Capture the cell that displays the provided text and extract its (x, y) central coordinate. 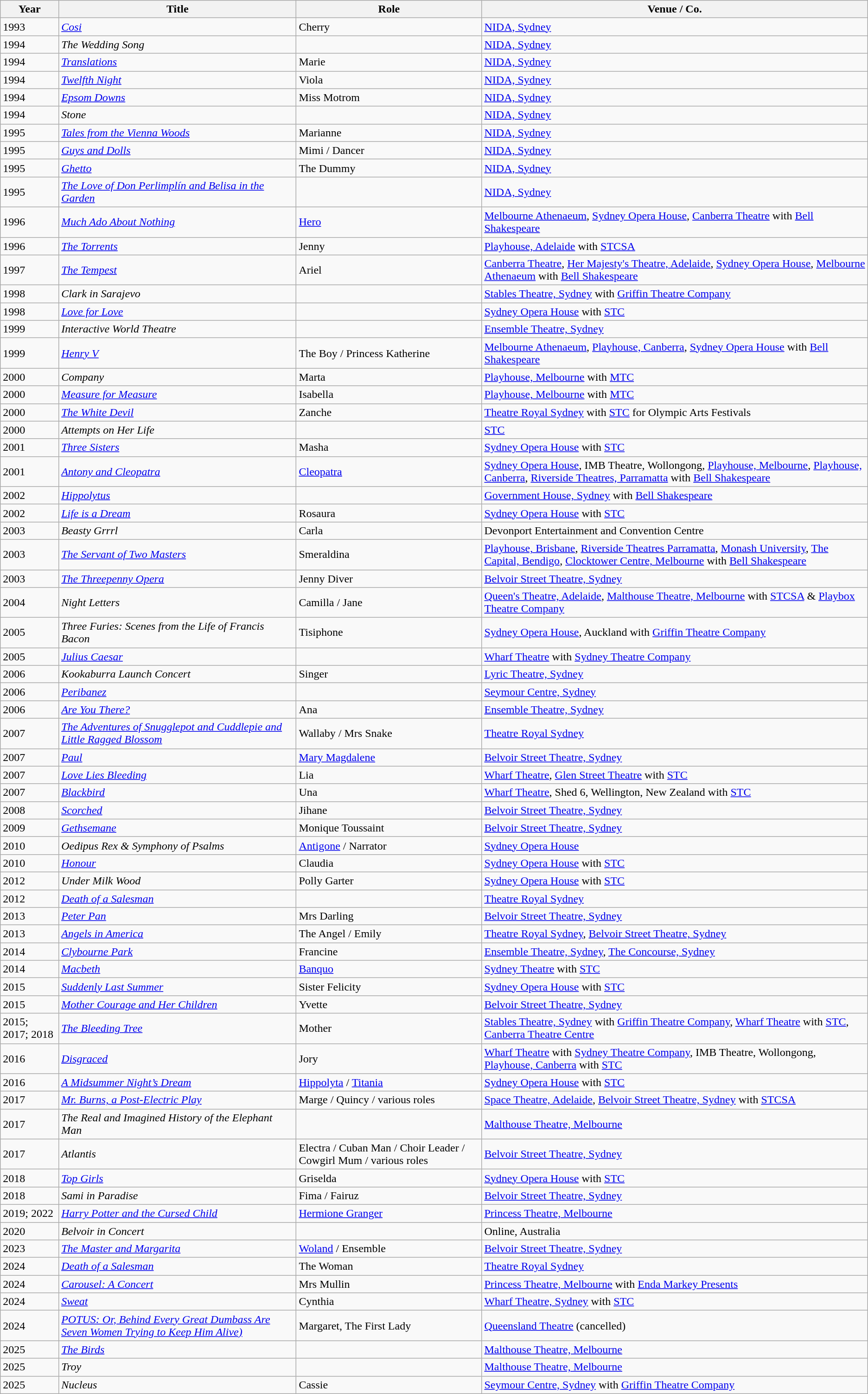
Attempts on Her Life (178, 430)
Venue / Co. (675, 9)
Princess Theatre, Melbourne (675, 1213)
Hippolytus (178, 495)
Mr. Burns, a Post-Electric Play (178, 1100)
Wharf Theatre, Sydney with STC (675, 1302)
2009 (30, 828)
Canberra Theatre, Her Majesty's Theatre, Adelaide, Sydney Opera House, Melbourne Athenaeum with Bell Shakespeare (675, 270)
The Real and Imagined History of the Elephant Man (178, 1124)
Measure for Measure (178, 395)
Macbeth (178, 969)
A Midsummer Night’s Dream (178, 1082)
Nucleus (178, 1385)
Yvette (389, 1004)
Seymour Centre, Sydney with Griffin Theatre Company (675, 1385)
Monique Toussaint (389, 828)
2004 (30, 603)
Cassie (389, 1385)
Peter Pan (178, 916)
Space Theatre, Adelaide, Belvoir Street Theatre, Sydney with STCSA (675, 1100)
Wharf Theatre, Glen Street Theatre with STC (675, 775)
The Dummy (389, 168)
Night Letters (178, 603)
Claudia (389, 863)
Role (389, 9)
Masha (389, 448)
Hermione Granger (389, 1213)
Francine (389, 952)
Three Sisters (178, 448)
Melbourne Athenaeum, Sydney Opera House, Canberra Theatre with Bell Shakespeare (675, 222)
Sister Felicity (389, 987)
POTUS: Or, Behind Every Great Dumbass Are Seven Women Trying to Keep Him Alive) (178, 1325)
Troy (178, 1367)
Twelfth Night (178, 80)
Sami in Paradise (178, 1196)
Oedipus Rex & Symphony of Psalms (178, 845)
Mimi / Dancer (389, 150)
Ana (389, 710)
Sydney Opera House, Auckland with Griffin Theatre Company (675, 633)
Online, Australia (675, 1231)
Cosi (178, 27)
Scorched (178, 810)
Carousel: A Concert (178, 1284)
Honour (178, 863)
Cynthia (389, 1302)
Atlantis (178, 1154)
Under Milk Wood (178, 881)
Jihane (389, 810)
Marge / Quincy / various roles (389, 1100)
Tales from the Vienna Woods (178, 133)
Marianne (389, 133)
Love for Love (178, 312)
Princess Theatre, Melbourne with Enda Markey Presents (675, 1284)
Antony and Cleopatra (178, 471)
Gethsemane (178, 828)
Cherry (389, 27)
Sydney Theatre with STC (675, 969)
2008 (30, 810)
Ensemble Theatre, Sydney, The Concourse, Sydney (675, 952)
Seymour Centre, Sydney (675, 692)
The Master and Margarita (178, 1249)
Carla (389, 531)
Fima / Fairuz (389, 1196)
Zanche (389, 412)
Wharf Theatre with Sydney Theatre Company, IMB Theatre, Wollongong, Playhouse, Canberra with STC (675, 1058)
Wharf Theatre, Shed 6, Wellington, New Zealand with STC (675, 793)
The Adventures of Snugglepot and Cuddlepie and Little Ragged Blossom (178, 734)
The Wedding Song (178, 45)
Queen's Theatre, Adelaide, Malthouse Theatre, Melbourne with STCSA & Playbox Theatre Company (675, 603)
Mrs Mullin (389, 1284)
Sweat (178, 1302)
The Threepenny Opera (178, 578)
Hero (389, 222)
Julius Caesar (178, 657)
2015; 2017; 2018 (30, 1029)
Ghetto (178, 168)
Suddenly Last Summer (178, 987)
Belvoir in Concert (178, 1231)
Cleopatra (389, 471)
Woland / Ensemble (389, 1249)
Love Lies Bleeding (178, 775)
The Love of Don Perlimplín and Belisa in the Garden (178, 192)
Lia (389, 775)
Stables Theatre, Sydney with Griffin Theatre Company (675, 294)
Are You There? (178, 710)
Clybourne Park (178, 952)
Wallaby / Mrs Snake (389, 734)
Much Ado About Nothing (178, 222)
Smeraldina (389, 555)
Mother Courage and Her Children (178, 1004)
Queensland Theatre (cancelled) (675, 1325)
Kookaburra Launch Concert (178, 674)
Banquo (389, 969)
Hippolyta / Titania (389, 1082)
Theatre Royal Sydney with STC for Olympic Arts Festivals (675, 412)
Camilla / Jane (389, 603)
Margaret, The First Lady (389, 1325)
Disgraced (178, 1058)
2023 (30, 1249)
The Servant of Two Masters (178, 555)
Devonport Entertainment and Convention Centre (675, 531)
1997 (30, 270)
The Tempest (178, 270)
The Angel / Emily (389, 934)
Angels in America (178, 934)
Antigone / Narrator (389, 845)
Life is a Dream (178, 513)
Harry Potter and the Cursed Child (178, 1213)
Year (30, 9)
Top Girls (178, 1178)
The Woman (389, 1266)
Wharf Theatre with Sydney Theatre Company (675, 657)
The Bleeding Tree (178, 1029)
Isabella (389, 395)
Stables Theatre, Sydney with Griffin Theatre Company, Wharf Theatre with STC, Canberra Theatre Centre (675, 1029)
The White Devil (178, 412)
Marta (389, 377)
Playhouse, Adelaide with STCSA (675, 246)
Blackbird (178, 793)
2020 (30, 1231)
Interactive World Theatre (178, 329)
Company (178, 377)
Peribanez (178, 692)
Mary Magdalene (389, 757)
1993 (30, 27)
Mrs Darling (389, 916)
Epsom Downs (178, 97)
Ariel (389, 270)
The Boy / Princess Katherine (389, 353)
Singer (389, 674)
Electra / Cuban Man / Choir Leader / Cowgirl Mum / various roles (389, 1154)
Sydney Opera House (675, 845)
The Birds (178, 1349)
Three Furies: Scenes from the Life of Francis Bacon (178, 633)
Miss Motrom (389, 97)
Jenny Diver (389, 578)
Clark in Sarajevo (178, 294)
Mother (389, 1029)
Griselda (389, 1178)
Title (178, 9)
Melbourne Athenaeum, Playhouse, Canberra, Sydney Opera House with Bell Shakespeare (675, 353)
The Torrents (178, 246)
Rosaura (389, 513)
Lyric Theatre, Sydney (675, 674)
Government House, Sydney with Bell Shakespeare (675, 495)
Guys and Dolls (178, 150)
Una (389, 793)
Sydney Opera House, IMB Theatre, Wollongong, Playhouse, Melbourne, Playhouse, Canberra, Riverside Theatres, Parramatta with Bell Shakespeare (675, 471)
Translations (178, 62)
Polly Garter (389, 881)
Viola (389, 80)
Beasty Grrrl (178, 531)
Henry V (178, 353)
Paul (178, 757)
STC (675, 430)
Jory (389, 1058)
2019; 2022 (30, 1213)
Theatre Royal Sydney, Belvoir Street Theatre, Sydney (675, 934)
Stone (178, 115)
Tisiphone (389, 633)
Jenny (389, 246)
Marie (389, 62)
Playhouse, Brisbane, Riverside Theatres Parramatta, Monash University, The Capital, Bendigo, Clocktower Centre, Melbourne with Bell Shakespeare (675, 555)
